Find where the given text appears and provide that cell's center as [x, y] coordinate. 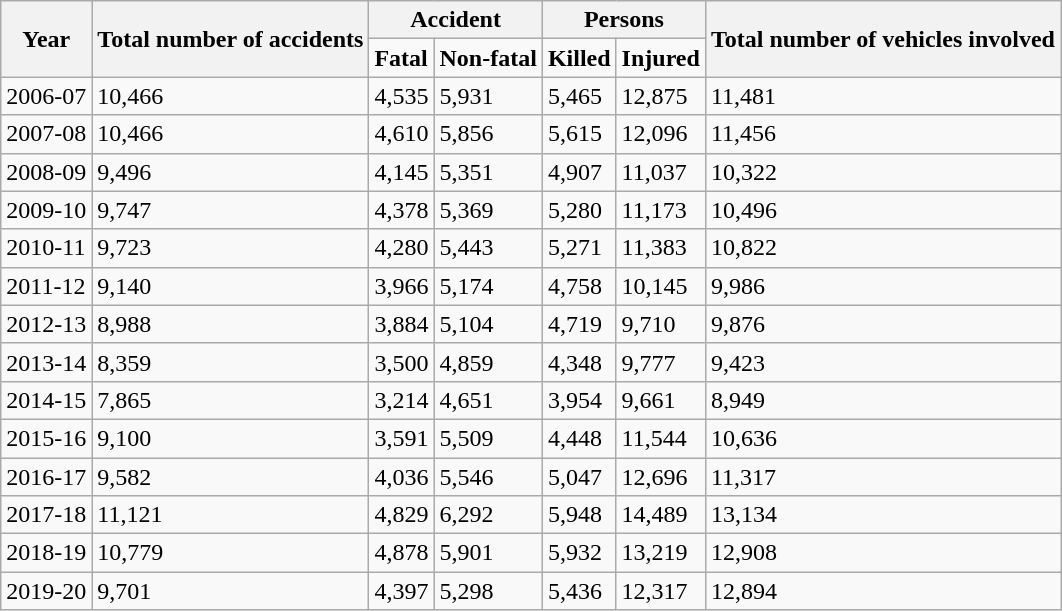
5,901 [488, 553]
9,100 [230, 438]
2018-19 [46, 553]
3,884 [402, 324]
Year [46, 39]
11,037 [660, 172]
3,214 [402, 400]
6,292 [488, 515]
4,651 [488, 400]
Fatal [402, 58]
3,500 [402, 362]
3,966 [402, 286]
11,456 [882, 134]
Total number of vehicles involved [882, 39]
Injured [660, 58]
4,348 [579, 362]
5,369 [488, 210]
9,701 [230, 591]
9,661 [660, 400]
Killed [579, 58]
2012-13 [46, 324]
4,280 [402, 248]
9,140 [230, 286]
5,615 [579, 134]
10,496 [882, 210]
4,397 [402, 591]
11,481 [882, 96]
5,271 [579, 248]
5,298 [488, 591]
12,696 [660, 477]
4,448 [579, 438]
12,894 [882, 591]
4,535 [402, 96]
2011-12 [46, 286]
5,174 [488, 286]
5,856 [488, 134]
5,546 [488, 477]
5,948 [579, 515]
13,219 [660, 553]
10,322 [882, 172]
4,378 [402, 210]
5,443 [488, 248]
5,932 [579, 553]
5,465 [579, 96]
4,145 [402, 172]
7,865 [230, 400]
2014-15 [46, 400]
12,317 [660, 591]
9,582 [230, 477]
5,104 [488, 324]
2006-07 [46, 96]
13,134 [882, 515]
5,351 [488, 172]
4,610 [402, 134]
9,496 [230, 172]
5,047 [579, 477]
4,758 [579, 286]
2017-18 [46, 515]
4,829 [402, 515]
9,747 [230, 210]
5,436 [579, 591]
9,876 [882, 324]
2013-14 [46, 362]
Persons [624, 20]
4,907 [579, 172]
4,719 [579, 324]
12,908 [882, 553]
2009-10 [46, 210]
10,779 [230, 553]
11,121 [230, 515]
3,591 [402, 438]
2008-09 [46, 172]
9,710 [660, 324]
9,777 [660, 362]
12,875 [660, 96]
9,723 [230, 248]
2019-20 [46, 591]
9,423 [882, 362]
10,822 [882, 248]
12,096 [660, 134]
11,383 [660, 248]
5,280 [579, 210]
10,636 [882, 438]
2007-08 [46, 134]
11,317 [882, 477]
3,954 [579, 400]
8,949 [882, 400]
2015-16 [46, 438]
5,509 [488, 438]
2016-17 [46, 477]
8,988 [230, 324]
4,878 [402, 553]
2010-11 [46, 248]
4,036 [402, 477]
8,359 [230, 362]
10,145 [660, 286]
11,544 [660, 438]
Accident [456, 20]
Non-fatal [488, 58]
5,931 [488, 96]
11,173 [660, 210]
Total number of accidents [230, 39]
4,859 [488, 362]
14,489 [660, 515]
9,986 [882, 286]
